Search for the cell housing the specified text and yield its (X, Y) center coordinate. 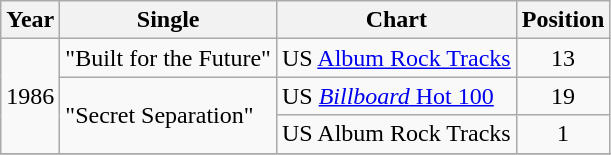
US Billboard Hot 100 (396, 96)
1986 (30, 96)
Year (30, 20)
"Built for the Future" (168, 58)
19 (563, 96)
"Secret Separation" (168, 115)
Single (168, 20)
Position (563, 20)
13 (563, 58)
Chart (396, 20)
1 (563, 134)
